From the cell containing the given text, extract its center point as [x, y] coordinate. 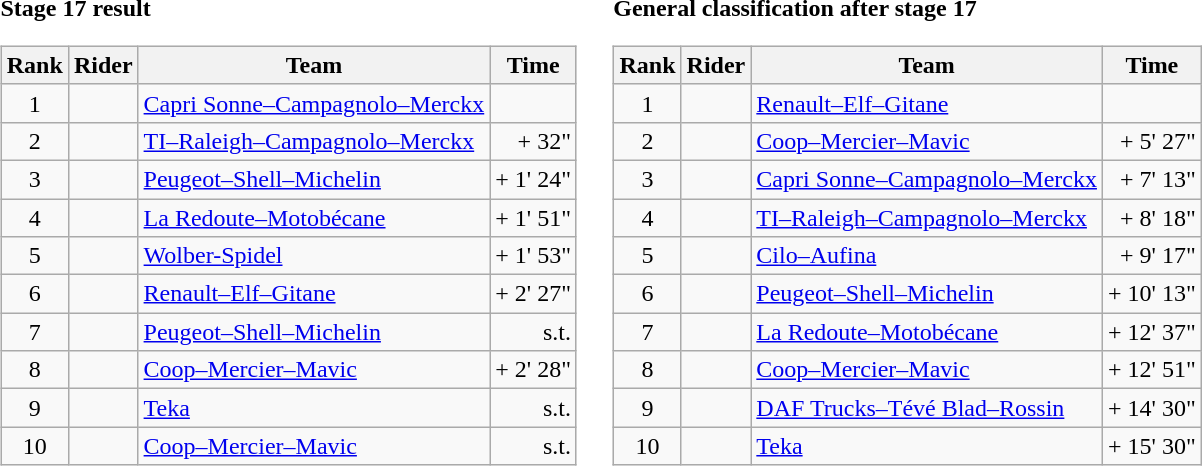
+ 32" [534, 141]
+ 1' 24" [534, 179]
+ 2' 27" [534, 294]
+ 1' 51" [534, 217]
+ 9' 17" [1152, 256]
+ 12' 51" [1152, 370]
+ 5' 27" [1152, 141]
+ 14' 30" [1152, 408]
+ 10' 13" [1152, 294]
DAF Trucks–Tévé Blad–Rossin [927, 408]
+ 8' 18" [1152, 217]
+ 12' 37" [1152, 332]
+ 7' 13" [1152, 179]
Wolber-Spidel [314, 256]
Cilo–Aufina [927, 256]
+ 1' 53" [534, 256]
+ 2' 28" [534, 370]
+ 15' 30" [1152, 446]
